For the text-containing cell, return its midpoint in [X, Y] coordinate format. 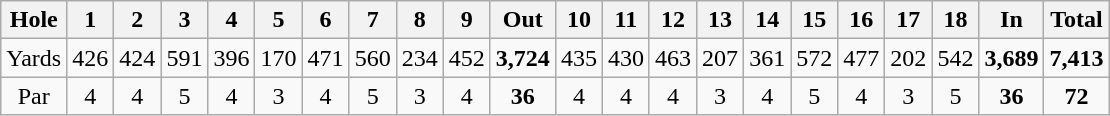
11 [626, 20]
361 [768, 58]
7 [372, 20]
9 [466, 20]
477 [862, 58]
430 [626, 58]
In [1012, 20]
2 [138, 20]
6 [326, 20]
591 [184, 58]
15 [814, 20]
396 [232, 58]
10 [578, 20]
207 [720, 58]
72 [1076, 96]
8 [420, 20]
1 [90, 20]
463 [672, 58]
7,413 [1076, 58]
202 [908, 58]
3,689 [1012, 58]
14 [768, 20]
18 [956, 20]
170 [278, 58]
17 [908, 20]
234 [420, 58]
Total [1076, 20]
426 [90, 58]
Hole [34, 20]
542 [956, 58]
Yards [34, 58]
424 [138, 58]
12 [672, 20]
435 [578, 58]
452 [466, 58]
13 [720, 20]
3,724 [522, 58]
Out [522, 20]
16 [862, 20]
471 [326, 58]
Par [34, 96]
560 [372, 58]
572 [814, 58]
